Detect which cell encompasses the target text, then output its [X, Y] center coordinate. 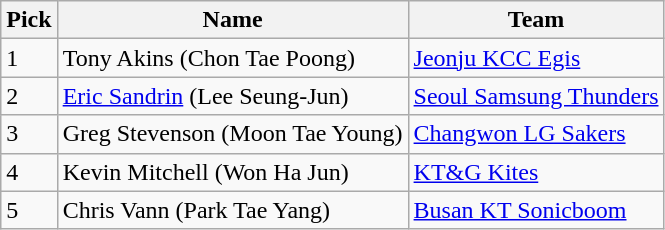
3 [29, 134]
Chris Vann (Park Tae Yang) [232, 210]
Changwon LG Sakers [536, 134]
1 [29, 58]
Greg Stevenson (Moon Tae Young) [232, 134]
Name [232, 20]
5 [29, 210]
Kevin Mitchell (Won Ha Jun) [232, 172]
Pick [29, 20]
Busan KT Sonicboom [536, 210]
2 [29, 96]
4 [29, 172]
Team [536, 20]
Seoul Samsung Thunders [536, 96]
KT&G Kites [536, 172]
Jeonju KCC Egis [536, 58]
Tony Akins (Chon Tae Poong) [232, 58]
Eric Sandrin (Lee Seung-Jun) [232, 96]
